Locate the cell with the specified text and output its [x, y] center coordinate. 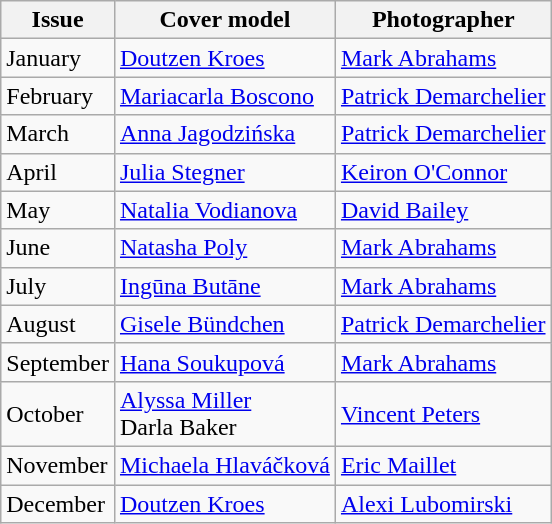
Natalia Vodianova [224, 210]
Hana Soukupová [224, 362]
April [58, 172]
February [58, 96]
Vincent Peters [443, 414]
Alyssa MillerDarla Baker [224, 414]
Photographer [443, 20]
January [58, 58]
Michaela Hlaváčková [224, 465]
Ingūna Butāne [224, 286]
June [58, 248]
David Bailey [443, 210]
May [58, 210]
November [58, 465]
October [58, 414]
March [58, 134]
Alexi Lubomirski [443, 503]
August [58, 324]
Natasha Poly [224, 248]
July [58, 286]
Anna Jagodzińska [224, 134]
December [58, 503]
September [58, 362]
Gisele Bündchen [224, 324]
Julia Stegner [224, 172]
Eric Maillet [443, 465]
Mariacarla Boscono [224, 96]
Keiron O'Connor [443, 172]
Cover model [224, 20]
Issue [58, 20]
